Capture the cell that displays the provided text and extract its [X, Y] central coordinate. 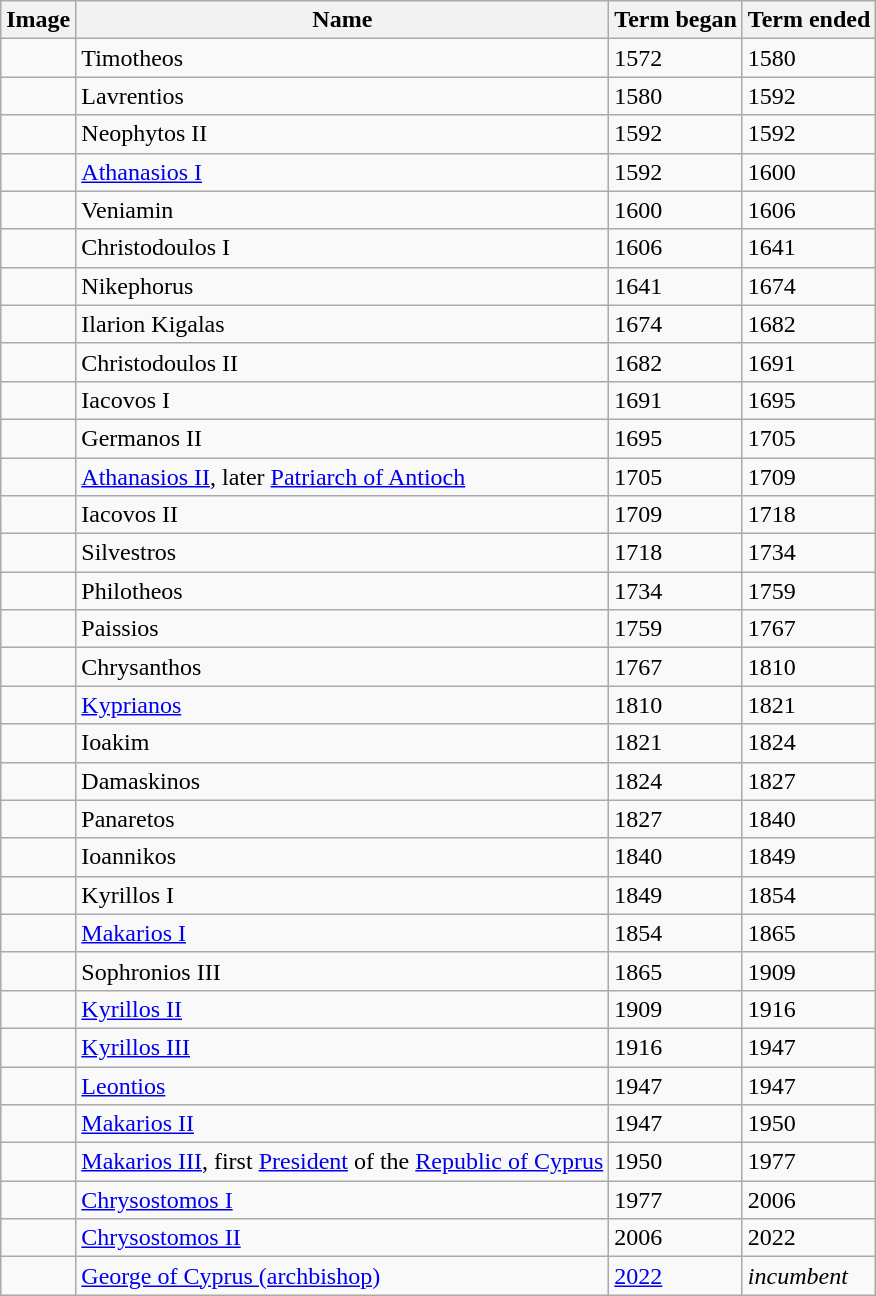
Damaskinos [342, 781]
Silvestros [342, 553]
Paissios [342, 629]
Image [38, 20]
Kyrillos II [342, 1009]
Makarios II [342, 1124]
Leontios [342, 1085]
Kyrillos III [342, 1047]
incumbent [809, 1276]
Nikephorus [342, 286]
Chrysostomos I [342, 1200]
Lavrentios [342, 96]
Makarios I [342, 933]
Kyprianos [342, 705]
Term ended [809, 20]
Neophytos II [342, 134]
Chrysostomos II [342, 1238]
Athanasios I [342, 172]
Athanasios II, later Patriarch of Antioch [342, 477]
Chrysanthos [342, 667]
Ilarion Kigalas [342, 324]
Name [342, 20]
Iacovos II [342, 515]
Germanos II [342, 438]
Christodoulos II [342, 362]
Term began [676, 20]
Christodoulos I [342, 248]
Veniamin [342, 210]
Ioakim [342, 743]
George of Cyprus (archbishop) [342, 1276]
1572 [676, 58]
Panaretos [342, 819]
Ioannikos [342, 857]
Makarios III, first President of the Republic of Cyprus [342, 1162]
Iacovos I [342, 400]
Timotheos [342, 58]
Philotheos [342, 591]
Sophronios III [342, 971]
Kyrillos I [342, 895]
